Locate the cell with the specified text and output its (X, Y) center coordinate. 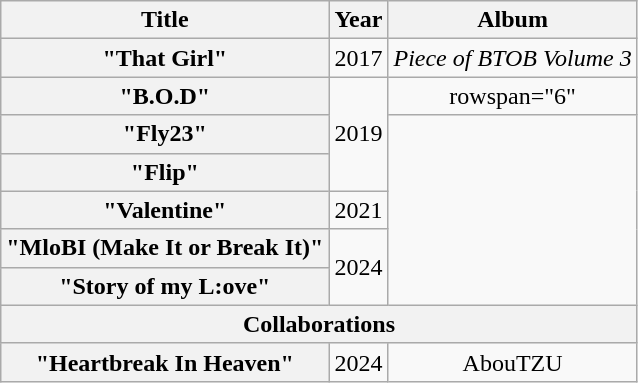
"That Girl" (165, 58)
Piece of BTOB Volume 3 (512, 58)
Collaborations (319, 324)
Year (358, 20)
2021 (358, 210)
2019 (358, 134)
Title (165, 20)
"MloBI (Make It or Break It)" (165, 248)
Album (512, 20)
"Flip" (165, 172)
"Heartbreak In Heaven" (165, 362)
"Story of my L:ove" (165, 286)
2017 (358, 58)
rowspan="6" (512, 96)
"B.O.D" (165, 96)
AbouTZU (512, 362)
"Valentine" (165, 210)
"Fly23" (165, 134)
